Scan for the cell matching the given text and deliver its [x, y] coordinate at center. 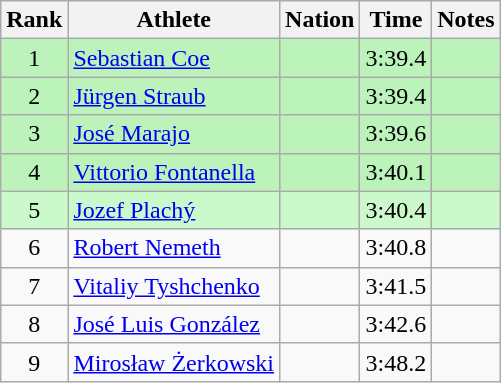
5 [34, 210]
Time [396, 20]
6 [34, 248]
Mirosław Żerkowski [174, 362]
José Marajo [174, 134]
Rank [34, 20]
José Luis González [174, 324]
Nation [320, 20]
3:48.2 [396, 362]
3 [34, 134]
4 [34, 172]
Sebastian Coe [174, 58]
8 [34, 324]
Jozef Plachý [174, 210]
3:41.5 [396, 286]
Robert Nemeth [174, 248]
3:42.6 [396, 324]
3:40.4 [396, 210]
Vittorio Fontanella [174, 172]
2 [34, 96]
9 [34, 362]
Athlete [174, 20]
7 [34, 286]
Notes [466, 20]
3:40.1 [396, 172]
Jürgen Straub [174, 96]
3:39.6 [396, 134]
Vitaliy Tyshchenko [174, 286]
1 [34, 58]
3:40.8 [396, 248]
